Scan for the cell matching the given text and deliver its [X, Y] coordinate at center. 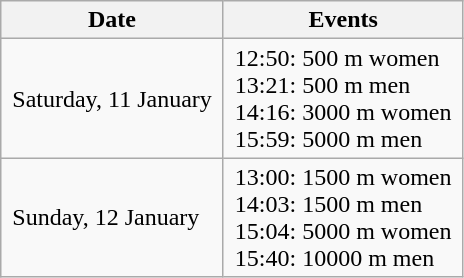
Date [112, 20]
Events [343, 20]
13:00: 1500 m women 14:03: 1500 m men 15:04: 5000 m women 15:40: 10000 m men [343, 218]
Sunday, 12 January [112, 218]
Saturday, 11 January [112, 98]
12:50: 500 m women 13:21: 500 m men 14:16: 3000 m women 15:59: 5000 m men [343, 98]
